Pinpoint the cell where the given text exists, returning its (x, y) midpoint coordinate. 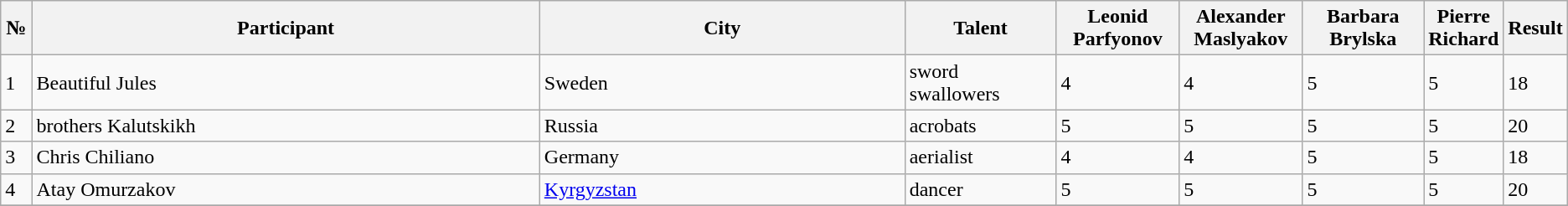
Pierre Richard (1464, 28)
Sweden (722, 82)
acrobats (980, 126)
aerialist (980, 157)
Chris Chiliano (286, 157)
Kyrgyzstan (722, 189)
№ (17, 28)
Barbara Brylska (1364, 28)
sword swallowers (980, 82)
dancer (980, 189)
Result (1535, 28)
Participant (286, 28)
City (722, 28)
Leonid Parfyonov (1117, 28)
Atay Omurzakov (286, 189)
3 (17, 157)
Talent (980, 28)
Russia (722, 126)
2 (17, 126)
Alexander Maslyakov (1241, 28)
Beautiful Jules (286, 82)
Germany (722, 157)
1 (17, 82)
brothers Kalutskikh (286, 126)
